Output the [X, Y] coordinate of the center of the cell containing the given text.  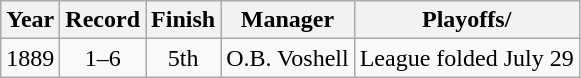
1889 [30, 58]
League folded July 29 [466, 58]
1–6 [103, 58]
Record [103, 20]
5th [184, 58]
Year [30, 20]
Finish [184, 20]
O.B. Voshell [288, 58]
Playoffs/ [466, 20]
Manager [288, 20]
